For the text-containing cell, return its midpoint in [x, y] coordinate format. 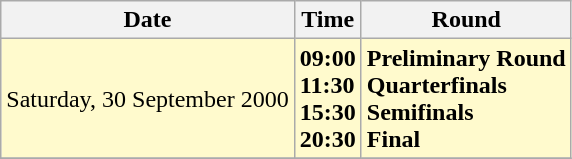
Saturday, 30 September 2000 [148, 98]
Time [328, 20]
Date [148, 20]
Round [466, 20]
09:0011:3015:3020:30 [328, 98]
Preliminary RoundQuarterfinalsSemifinalsFinal [466, 98]
